Identify which cell holds the provided text, then report its [X, Y] central coordinate. 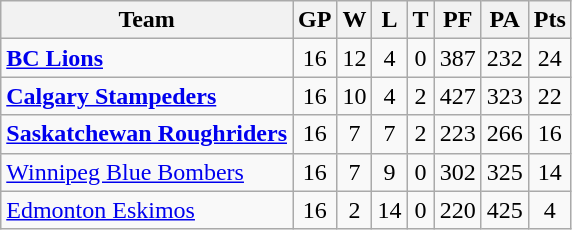
232 [504, 58]
325 [504, 172]
Saskatchewan Roughriders [147, 134]
GP [315, 20]
Team [147, 20]
22 [550, 96]
T [420, 20]
427 [458, 96]
302 [458, 172]
425 [504, 210]
24 [550, 58]
323 [504, 96]
Winnipeg Blue Bombers [147, 172]
Pts [550, 20]
BC Lions [147, 58]
L [390, 20]
12 [354, 58]
W [354, 20]
223 [458, 134]
PF [458, 20]
9 [390, 172]
10 [354, 96]
Edmonton Eskimos [147, 210]
387 [458, 58]
PA [504, 20]
266 [504, 134]
220 [458, 210]
Calgary Stampeders [147, 96]
